Return [x, y] of the center of cell containing provided text 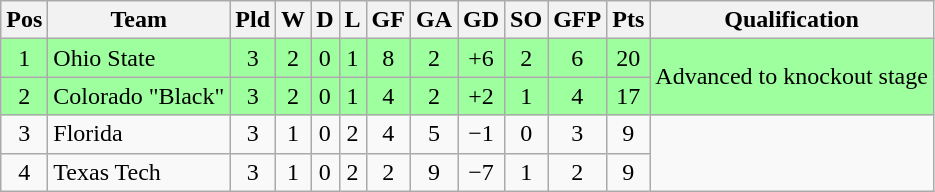
GD [482, 20]
8 [388, 58]
Pld [253, 20]
5 [434, 134]
−1 [482, 134]
GF [388, 20]
GFP [578, 20]
Florida [139, 134]
Qualification [792, 20]
Colorado "Black" [139, 96]
Team [139, 20]
D [325, 20]
Pts [628, 20]
W [294, 20]
Texas Tech [139, 172]
Ohio State [139, 58]
+2 [482, 96]
+6 [482, 58]
GA [434, 20]
Pos [24, 20]
20 [628, 58]
6 [578, 58]
−7 [482, 172]
SO [526, 20]
Advanced to knockout stage [792, 77]
17 [628, 96]
L [352, 20]
